Search for the cell housing the specified text and yield its (x, y) center coordinate. 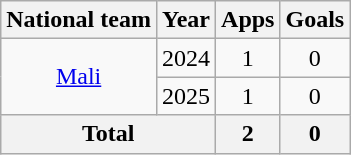
Mali (79, 77)
2025 (186, 96)
Apps (248, 20)
2 (248, 134)
Total (108, 134)
Goals (315, 20)
National team (79, 20)
Year (186, 20)
2024 (186, 58)
